Extract the (X, Y) coordinate from the center of the cell holding the provided text.  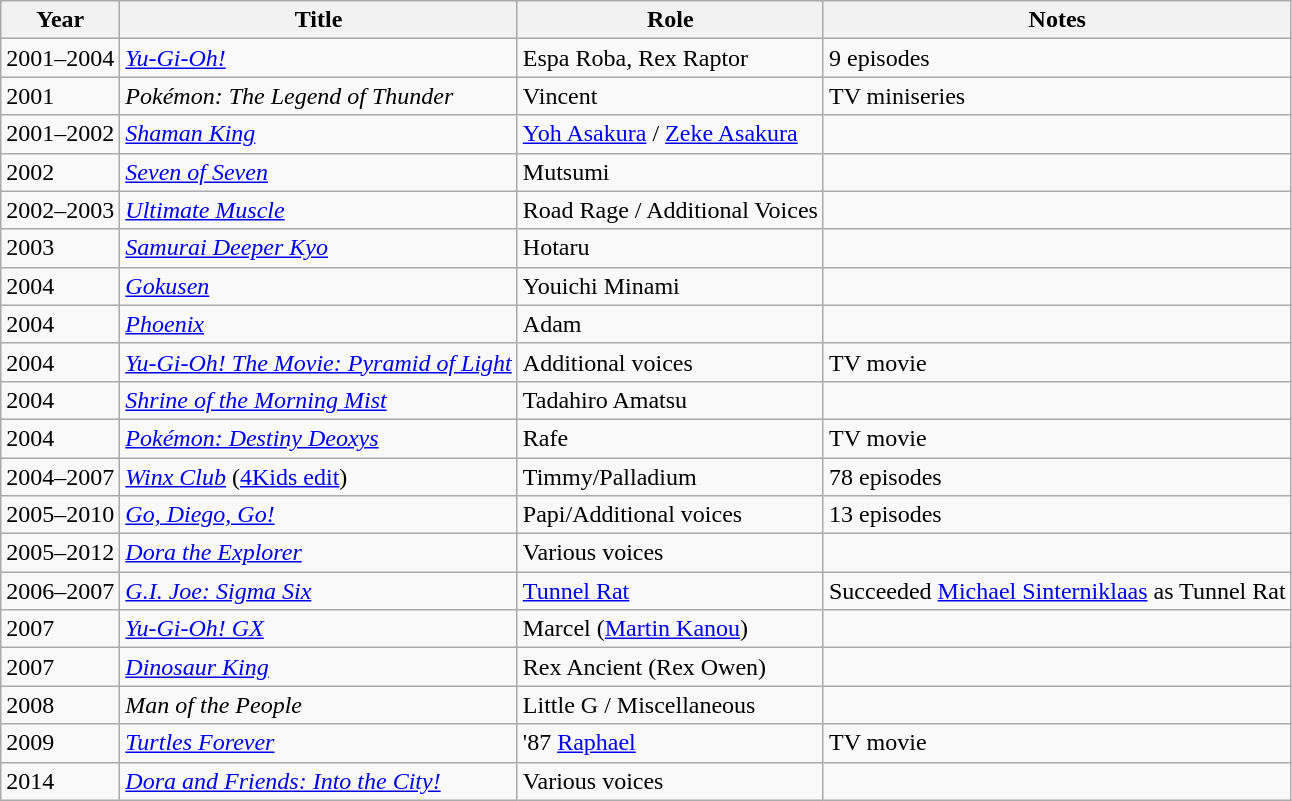
Gokusen (318, 286)
Tunnel Rat (670, 591)
2001–2004 (60, 58)
Tadahiro Amatsu (670, 400)
Dora the Explorer (318, 553)
Vincent (670, 96)
Youichi Minami (670, 286)
Yu-Gi-Oh! The Movie: Pyramid of Light (318, 362)
Yu-Gi-Oh! (318, 58)
Succeeded Michael Sinterniklaas as Tunnel Rat (1057, 591)
2002–2003 (60, 210)
Shrine of the Morning Mist (318, 400)
9 episodes (1057, 58)
Man of the People (318, 705)
Road Rage / Additional Voices (670, 210)
Go, Diego, Go! (318, 515)
Phoenix (318, 324)
2009 (60, 743)
2001–2002 (60, 134)
Samurai Deeper Kyo (318, 248)
Role (670, 20)
'87 Raphael (670, 743)
Marcel (Martin Kanou) (670, 629)
Espa Roba, Rex Raptor (670, 58)
Mutsumi (670, 172)
Rex Ancient (Rex Owen) (670, 667)
Little G / Miscellaneous (670, 705)
Pokémon: Destiny Deoxys (318, 438)
Seven of Seven (318, 172)
Timmy/Palladium (670, 477)
2014 (60, 781)
Pokémon: The Legend of Thunder (318, 96)
2001 (60, 96)
2005–2012 (60, 553)
Hotaru (670, 248)
Papi/Additional voices (670, 515)
2005–2010 (60, 515)
2003 (60, 248)
Rafe (670, 438)
13 episodes (1057, 515)
Winx Club (4Kids edit) (318, 477)
Title (318, 20)
Yoh Asakura / Zeke Asakura (670, 134)
Ultimate Muscle (318, 210)
2006–2007 (60, 591)
Turtles Forever (318, 743)
Dora and Friends: Into the City! (318, 781)
Additional voices (670, 362)
Shaman King (318, 134)
2002 (60, 172)
TV miniseries (1057, 96)
78 episodes (1057, 477)
2008 (60, 705)
Yu-Gi-Oh! GX (318, 629)
Dinosaur King (318, 667)
2004–2007 (60, 477)
Year (60, 20)
G.I. Joe: Sigma Six (318, 591)
Adam (670, 324)
Notes (1057, 20)
